Scan for the cell matching the given text and deliver its (X, Y) coordinate at center. 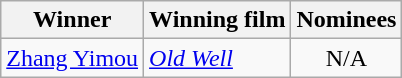
N/A (346, 58)
Winning film (218, 20)
Nominees (346, 20)
Zhang Yimou (72, 58)
Winner (72, 20)
Old Well (218, 58)
